Scan for the cell matching the given text and deliver its (x, y) coordinate at center. 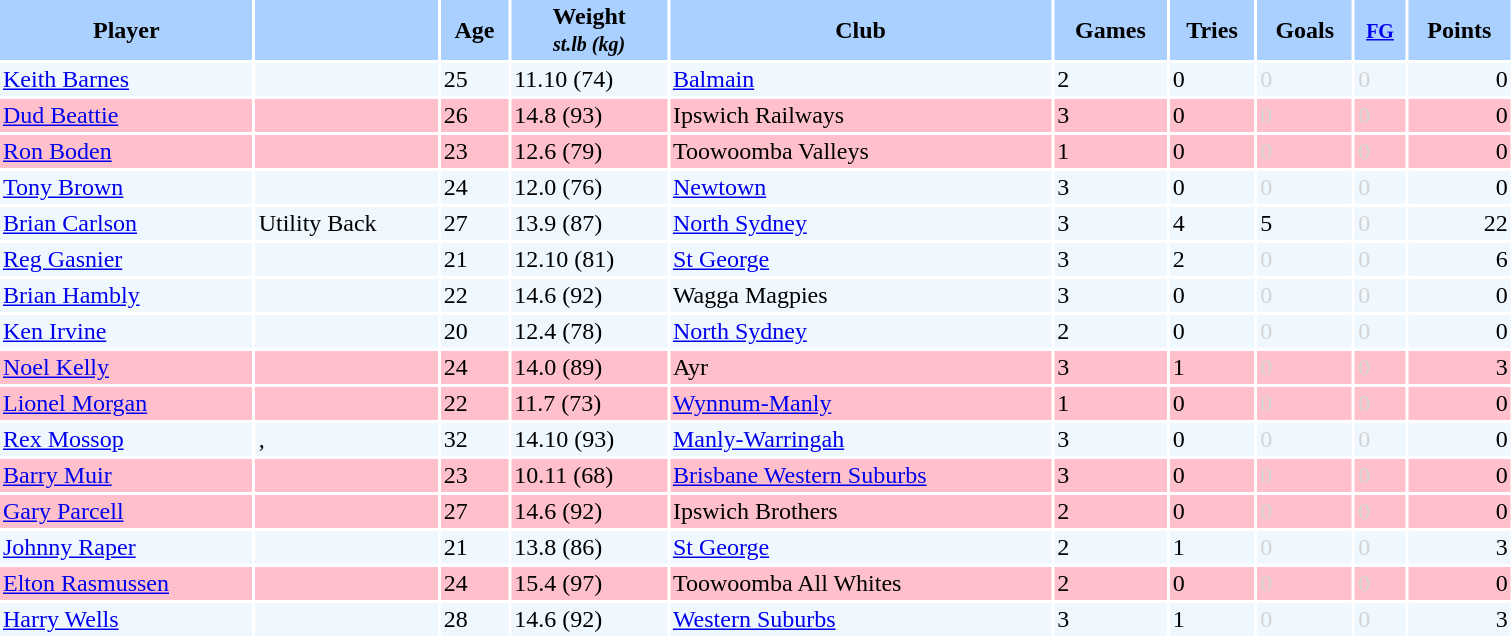
Toowoomba All Whites (860, 584)
10.11 (68) (589, 476)
Ken Irvine (126, 332)
Lionel Morgan (126, 404)
Rex Mossop (126, 440)
Club (860, 30)
14.10 (93) (589, 440)
FG (1380, 30)
Ipswich Railways (860, 116)
Tries (1212, 30)
Utility Back (347, 224)
11.7 (73) (589, 404)
Ipswich Brothers (860, 512)
, (347, 440)
12.4 (78) (589, 332)
Brian Hambly (126, 296)
20 (475, 332)
12.0 (76) (589, 188)
Age (475, 30)
Wynnum-Manly (860, 404)
Gary Parcell (126, 512)
Games (1110, 30)
14.0 (89) (589, 368)
Manly-Warringah (860, 440)
12.6 (79) (589, 152)
Balmain (860, 80)
25 (475, 80)
15.4 (97) (589, 584)
Player (126, 30)
Noel Kelly (126, 368)
26 (475, 116)
6 (1460, 260)
Elton Rasmussen (126, 584)
Brisbane Western Suburbs (860, 476)
Newtown (860, 188)
Goals (1304, 30)
Reg Gasnier (126, 260)
Brian Carlson (126, 224)
5 (1304, 224)
Wagga Magpies (860, 296)
12.10 (81) (589, 260)
Western Suburbs (860, 620)
Keith Barnes (126, 80)
4 (1212, 224)
28 (475, 620)
Harry Wells (126, 620)
11.10 (74) (589, 80)
Weightst.lb (kg) (589, 30)
Ron Boden (126, 152)
13.9 (87) (589, 224)
Barry Muir (126, 476)
Points (1460, 30)
Tony Brown (126, 188)
13.8 (86) (589, 548)
Johnny Raper (126, 548)
14.8 (93) (589, 116)
Dud Beattie (126, 116)
Toowoomba Valleys (860, 152)
32 (475, 440)
Ayr (860, 368)
